Identify which cell holds the provided text, then report its (x, y) central coordinate. 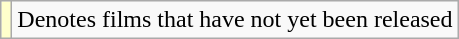
Denotes films that have not yet been released (235, 20)
